Return the (x, y) coordinate for the center point of the cell that contains the specified text.  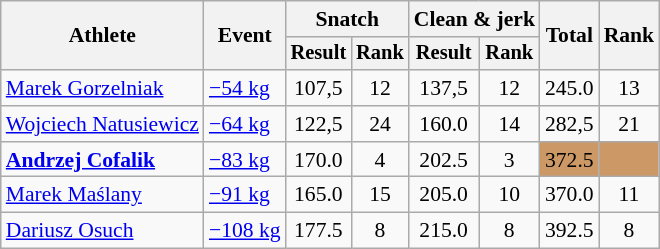
170.0 (319, 160)
137,5 (444, 88)
4 (380, 160)
−108 kg (245, 231)
165.0 (319, 195)
15 (380, 195)
Wojciech Natusiewicz (102, 124)
Marek Maślany (102, 195)
282,5 (570, 124)
372.5 (570, 160)
−83 kg (245, 160)
−54 kg (245, 88)
−91 kg (245, 195)
Total (570, 36)
Clean & jerk (474, 19)
Marek Gorzelniak (102, 88)
11 (630, 195)
202.5 (444, 160)
24 (380, 124)
215.0 (444, 231)
21 (630, 124)
245.0 (570, 88)
392.5 (570, 231)
107,5 (319, 88)
122,5 (319, 124)
Athlete (102, 36)
Andrzej Cofalik (102, 160)
370.0 (570, 195)
3 (510, 160)
−64 kg (245, 124)
205.0 (444, 195)
160.0 (444, 124)
Snatch (348, 19)
Event (245, 36)
Dariusz Osuch (102, 231)
177.5 (319, 231)
13 (630, 88)
10 (510, 195)
14 (510, 124)
